Extract the (X, Y) coordinate from the center of the cell holding the provided text.  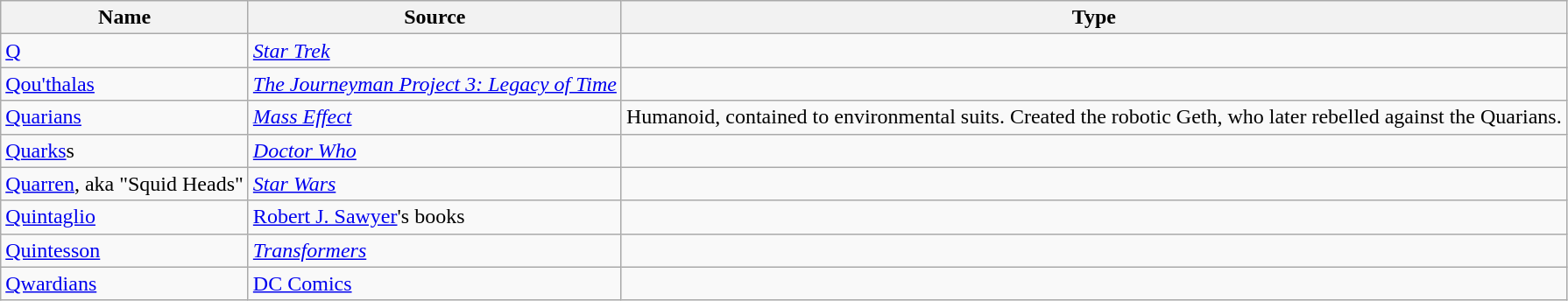
Type (1093, 17)
The Journeyman Project 3: Legacy of Time (434, 84)
Robert J. Sawyer's books (434, 217)
Qwardians (124, 283)
Mass Effect (434, 117)
Transformers (434, 250)
Quintaglio (124, 217)
Quarkss (124, 150)
Quintesson (124, 250)
Doctor Who (434, 150)
DC Comics (434, 283)
Q (124, 51)
Name (124, 17)
Source (434, 17)
Quarren, aka "Squid Heads" (124, 184)
Qou'thalas (124, 84)
Quarians (124, 117)
Star Wars (434, 184)
Humanoid, contained to environmental suits. Created the robotic Geth, who later rebelled against the Quarians. (1093, 117)
Star Trek (434, 51)
